From the cell containing the given text, extract its center point as [x, y] coordinate. 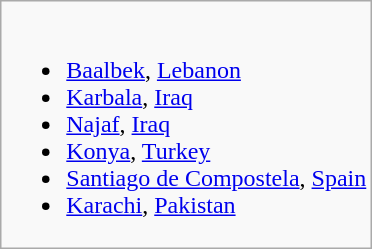
Baalbek, Lebanon Karbala, Iraq Najaf, Iraq Konya, Turkey Santiago de Compostela, Spain Karachi, Pakistan [186, 125]
